Provide the [x, y] coordinate of the cell's center where the given text is located.  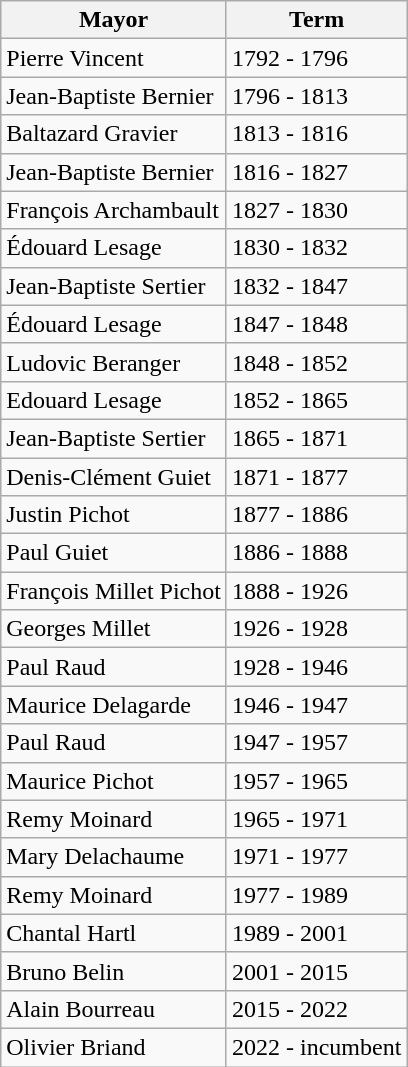
1877 - 1886 [316, 515]
Justin Pichot [114, 515]
Maurice Pichot [114, 781]
Mary Delachaume [114, 857]
Bruno Belin [114, 971]
1848 - 1852 [316, 362]
2001 - 2015 [316, 971]
2015 - 2022 [316, 1009]
Ludovic Beranger [114, 362]
Georges Millet [114, 629]
François Archambault [114, 210]
1971 - 1977 [316, 857]
Denis-Clément Guiet [114, 477]
1852 - 1865 [316, 400]
1928 - 1946 [316, 667]
Maurice Delagarde [114, 705]
1977 - 1989 [316, 895]
2022 - incumbent [316, 1047]
1813 - 1816 [316, 134]
1947 - 1957 [316, 743]
Baltazard Gravier [114, 134]
François Millet Pichot [114, 591]
1871 - 1877 [316, 477]
1989 - 2001 [316, 933]
1830 - 1832 [316, 248]
1865 - 1871 [316, 438]
Alain Bourreau [114, 1009]
1926 - 1928 [316, 629]
1946 - 1947 [316, 705]
Mayor [114, 20]
Paul Guiet [114, 553]
Olivier Briand [114, 1047]
1792 - 1796 [316, 58]
1847 - 1848 [316, 324]
1816 - 1827 [316, 172]
1965 - 1971 [316, 819]
1957 - 1965 [316, 781]
Chantal Hartl [114, 933]
Pierre Vincent [114, 58]
1886 - 1888 [316, 553]
Edouard Lesage [114, 400]
1832 - 1847 [316, 286]
Term [316, 20]
1796 - 1813 [316, 96]
1888 - 1926 [316, 591]
1827 - 1830 [316, 210]
